Search for the cell housing the specified text and yield its [X, Y] center coordinate. 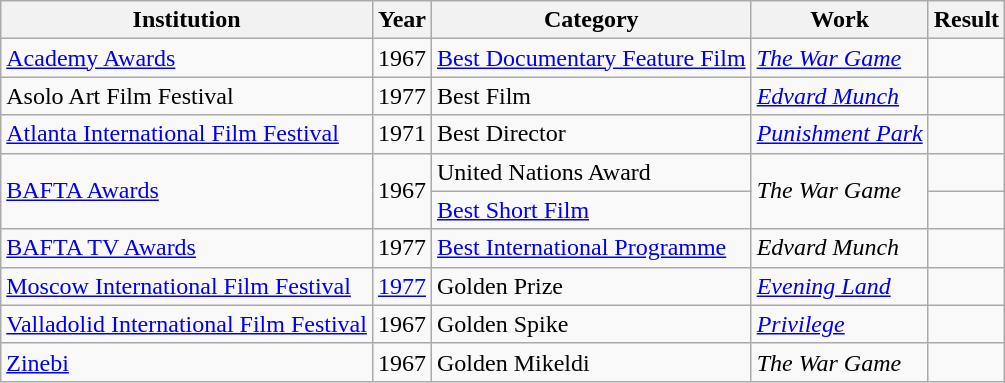
Best Short Film [591, 210]
Academy Awards [187, 58]
Best Film [591, 96]
Golden Prize [591, 286]
Punishment Park [840, 134]
BAFTA TV Awards [187, 248]
Evening Land [840, 286]
Moscow International Film Festival [187, 286]
Result [966, 20]
Best Documentary Feature Film [591, 58]
Year [402, 20]
United Nations Award [591, 172]
Best International Programme [591, 248]
Asolo Art Film Festival [187, 96]
Zinebi [187, 362]
Golden Spike [591, 324]
Atlanta International Film Festival [187, 134]
Privilege [840, 324]
Institution [187, 20]
1971 [402, 134]
Work [840, 20]
Best Director [591, 134]
Valladolid International Film Festival [187, 324]
BAFTA Awards [187, 191]
Category [591, 20]
Golden Mikeldi [591, 362]
